Identify which cell holds the provided text, then report its [x, y] central coordinate. 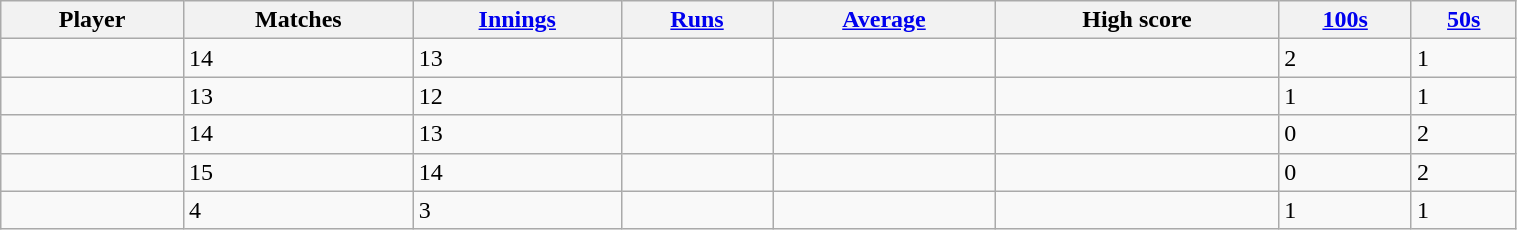
Innings [517, 20]
15 [298, 172]
4 [298, 210]
3 [517, 210]
12 [517, 96]
100s [1346, 20]
Matches [298, 20]
50s [1464, 20]
High score [1137, 20]
Average [884, 20]
Runs [697, 20]
Player [92, 20]
